Search for the cell housing the specified text and yield its [X, Y] center coordinate. 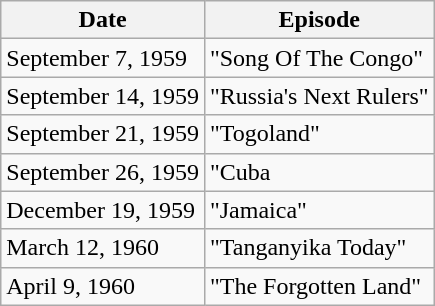
"Song Of The Congo" [319, 58]
September 7, 1959 [103, 58]
"Tanganyika Today" [319, 248]
"Jamaica" [319, 210]
"Cuba [319, 172]
December 19, 1959 [103, 210]
Episode [319, 20]
"Togoland" [319, 134]
September 14, 1959 [103, 96]
March 12, 1960 [103, 248]
"Russia's Next Rulers" [319, 96]
April 9, 1960 [103, 286]
September 21, 1959 [103, 134]
"The Forgotten Land" [319, 286]
September 26, 1959 [103, 172]
Date [103, 20]
